Capture the cell that displays the provided text and extract its (x, y) central coordinate. 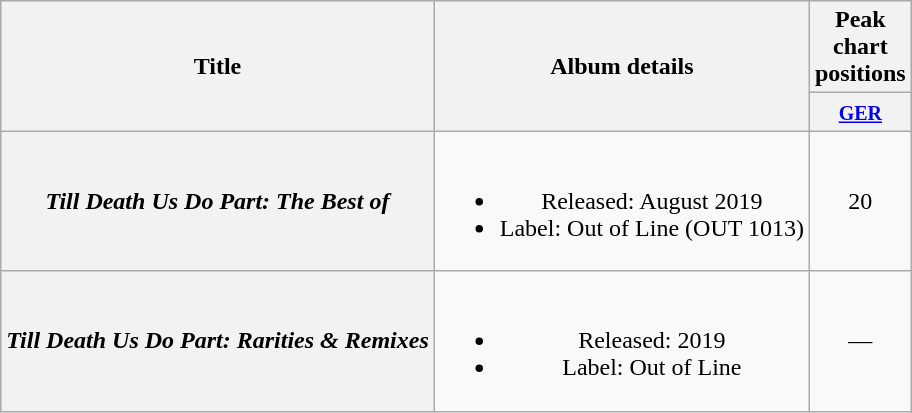
Peak chart positions (860, 47)
Title (218, 66)
Released: 2019Label: Out of Line (622, 341)
Till Death Us Do Part: Rarities & Remixes (218, 341)
Till Death Us Do Part: The Best of (218, 201)
20 (860, 201)
Album details (622, 66)
GER (860, 112)
Released: August 2019Label: Out of Line (OUT 1013) (622, 201)
— (860, 341)
